For the text-containing cell, return its midpoint in [x, y] coordinate format. 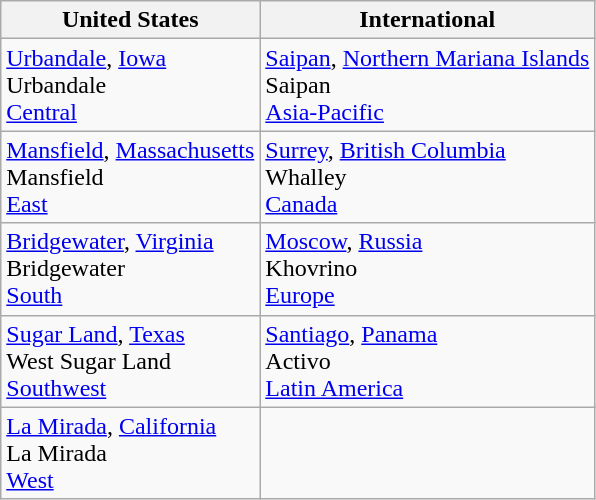
Surrey, British Columbia WhalleyCanada [428, 177]
International [428, 20]
Mansfield, Massachusetts Mansfield East [130, 177]
Santiago, PanamaActivoLatin America [428, 361]
Bridgewater, VirginiaBridgewaterSouth [130, 269]
La Mirada, California La MiradaWest [130, 453]
Moscow, Russia Khovrino Europe [428, 269]
Sugar Land, TexasWest Sugar LandSouthwest [130, 361]
Urbandale, Iowa UrbandaleCentral [130, 85]
United States [130, 20]
Saipan, Northern Mariana IslandsSaipanAsia-Pacific [428, 85]
